Return (X, Y) of the center of cell containing provided text 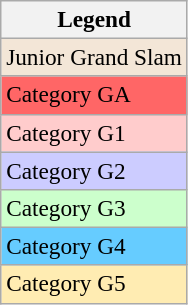
Category G5 (94, 284)
Category GA (94, 95)
Category G3 (94, 208)
Junior Grand Slam (94, 57)
Category G1 (94, 133)
Category G2 (94, 170)
Legend (94, 19)
Category G4 (94, 246)
